From the cell containing the given text, extract its center point as [X, Y] coordinate. 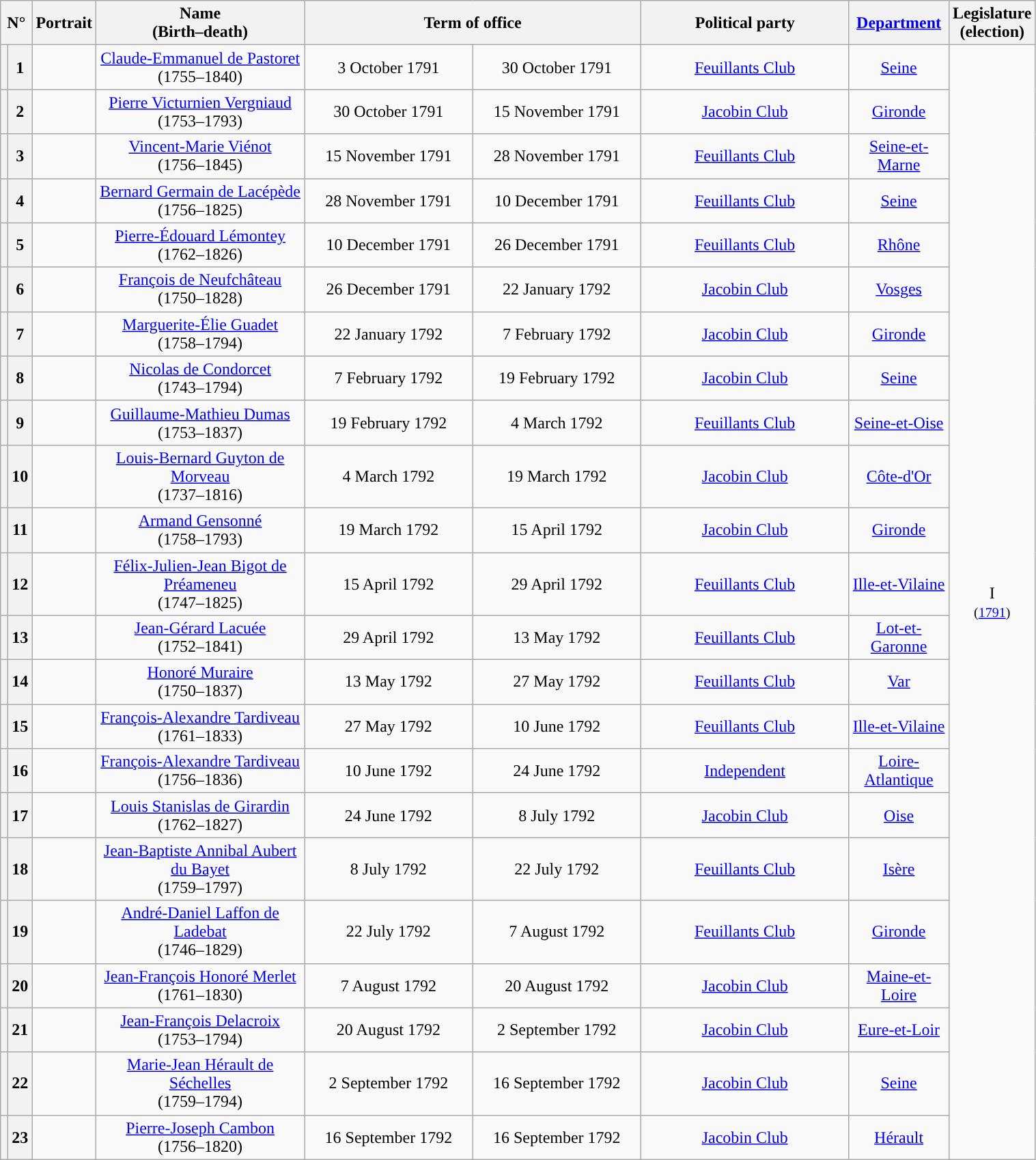
13 [20, 638]
Claude-Emmanuel de Pastoret(1755–1840) [201, 67]
Honoré Muraire(1750–1837) [201, 682]
Oise [899, 816]
7 [20, 333]
8 [20, 378]
1 [20, 67]
Hérault [899, 1137]
15 [20, 727]
Isère [899, 869]
3 [20, 156]
19 [20, 932]
Maine-et-Loire [899, 985]
Marie-Jean Hérault de Séchelles(1759–1794) [201, 1083]
16 [20, 771]
Term of office [473, 23]
10 [20, 476]
Department [899, 23]
20 [20, 985]
Political party [745, 23]
François-Alexandre Tardiveau(1761–1833) [201, 727]
Vincent-Marie Viénot(1756–1845) [201, 156]
Seine-et-Marne [899, 156]
Jean-François Honoré Merlet(1761–1830) [201, 985]
François-Alexandre Tardiveau(1756–1836) [201, 771]
Portrait [64, 23]
Eure-et-Loir [899, 1030]
Var [899, 682]
5 [20, 245]
Nicolas de Condorcet(1743–1794) [201, 378]
6 [20, 290]
André-Daniel Laffon de Ladebat(1746–1829) [201, 932]
Côte-d'Or [899, 476]
12 [20, 583]
3 October 1791 [389, 67]
Bernard Germain de Lacépède(1756–1825) [201, 201]
Louis-Bernard Guyton de Morveau(1737–1816) [201, 476]
N° [16, 23]
Independent [745, 771]
Jean-François Delacroix(1753–1794) [201, 1030]
Jean-Gérard Lacuée(1752–1841) [201, 638]
Armand Gensonné(1758–1793) [201, 530]
Louis Stanislas de Girardin(1762–1827) [201, 816]
Pierre Victurnien Vergniaud(1753–1793) [201, 112]
Pierre-Édouard Lémontey(1762–1826) [201, 245]
11 [20, 530]
18 [20, 869]
Félix-Julien-Jean Bigot de Préameneu(1747–1825) [201, 583]
Loire-Atlantique [899, 771]
4 [20, 201]
22 [20, 1083]
Seine-et-Oise [899, 422]
Jean-Baptiste Annibal Aubert du Bayet(1759–1797) [201, 869]
Vosges [899, 290]
21 [20, 1030]
2 [20, 112]
Pierre-Joseph Cambon(1756–1820) [201, 1137]
I(1791) [992, 603]
14 [20, 682]
17 [20, 816]
Name(Birth–death) [201, 23]
Guillaume-Mathieu Dumas(1753–1837) [201, 422]
23 [20, 1137]
François de Neufchâteau(1750–1828) [201, 290]
Lot-et-Garonne [899, 638]
9 [20, 422]
Rhône [899, 245]
Legislature(election) [992, 23]
Marguerite-Élie Guadet(1758–1794) [201, 333]
